Determine the [x, y] coordinate at the center of the cell enclosing the given text.  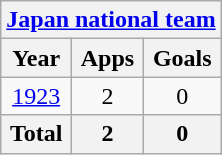
Apps [108, 58]
Japan national team [111, 20]
Goals [182, 58]
1923 [36, 96]
Total [36, 134]
Year [36, 58]
